Provide the [x, y] coordinate of the cell's center where the given text is located.  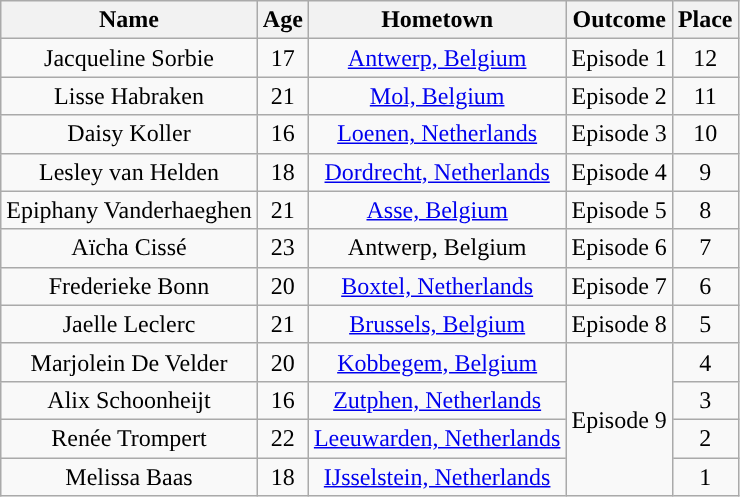
Lesley van Helden [130, 172]
12 [705, 58]
Brussels, Belgium [437, 324]
Hometown [437, 20]
Place [705, 20]
Leeuwarden, Netherlands [437, 438]
Episode 7 [619, 286]
Episode 5 [619, 210]
9 [705, 172]
Name [130, 20]
8 [705, 210]
10 [705, 134]
Frederieke Bonn [130, 286]
Zutphen, Netherlands [437, 400]
7 [705, 248]
4 [705, 362]
Daisy Koller [130, 134]
2 [705, 438]
Jacqueline Sorbie [130, 58]
Outcome [619, 20]
Episode 3 [619, 134]
Aïcha Cissé [130, 248]
Melissa Baas [130, 477]
5 [705, 324]
Asse, Belgium [437, 210]
23 [282, 248]
Loenen, Netherlands [437, 134]
11 [705, 96]
Age [282, 20]
Episode 2 [619, 96]
Kobbegem, Belgium [437, 362]
Episode 8 [619, 324]
17 [282, 58]
Alix Schoonheijt [130, 400]
3 [705, 400]
Jaelle Leclerc [130, 324]
Dordrecht, Netherlands [437, 172]
Episode 1 [619, 58]
Renée Trompert [130, 438]
Episode 9 [619, 419]
22 [282, 438]
Episode 6 [619, 248]
Marjolein De Velder [130, 362]
1 [705, 477]
Boxtel, Netherlands [437, 286]
Mol, Belgium [437, 96]
IJsselstein, Netherlands [437, 477]
Lisse Habraken [130, 96]
6 [705, 286]
Episode 4 [619, 172]
Epiphany Vanderhaeghen [130, 210]
